Search for the cell housing the specified text and yield its (X, Y) center coordinate. 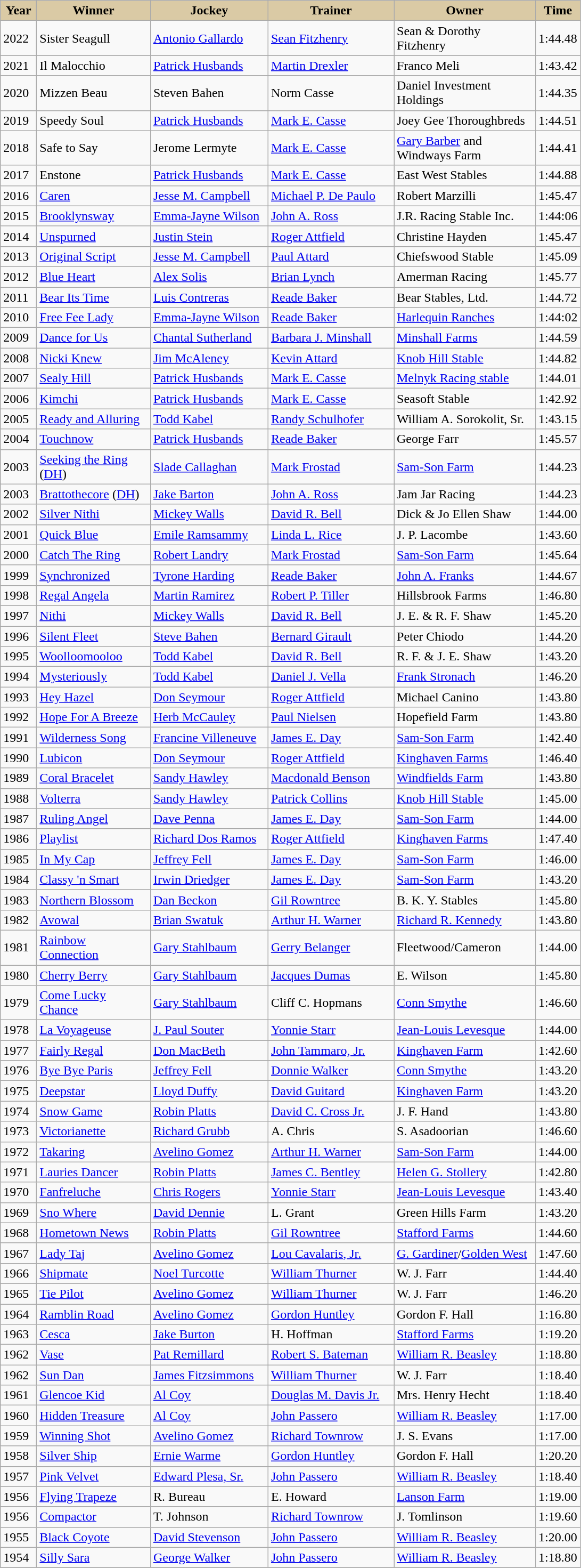
Enstone (94, 175)
Hometown News (94, 1233)
Martin Ramirez (209, 595)
Catch The Ring (94, 555)
1:20.00 (558, 1537)
1965 (19, 1294)
Joey Gee Thoroughbreds (465, 120)
Norm Casse (331, 93)
1:47.60 (558, 1253)
2021 (19, 66)
1966 (19, 1273)
Chantal Sutherland (209, 338)
B. K. Y. Stables (465, 900)
Trainer (331, 11)
Seasoft Stable (465, 399)
Jake Burton (209, 1335)
Dance for Us (94, 338)
Pat Remillard (209, 1355)
Harlequin Ranches (465, 318)
Silly Sara (94, 1557)
Touchnow (94, 439)
Pink Velvet (94, 1476)
Ramblin Road (94, 1314)
1:44.48 (558, 38)
1:44.41 (558, 148)
R. Bureau (209, 1497)
Deepstar (94, 1091)
Jim McAleney (209, 358)
Sealy Hill (94, 378)
1988 (19, 798)
J. S. Evans (465, 1436)
Coral Bracelet (94, 778)
1:44:02 (558, 318)
2006 (19, 399)
1986 (19, 839)
Mizzen Beau (94, 93)
1:46.80 (558, 595)
Come Lucky Chance (94, 1003)
Cliff C. Hopmans (331, 1003)
2014 (19, 236)
Jam Jar Racing (465, 494)
1997 (19, 616)
East West Stables (465, 175)
Kimchi (94, 399)
1981 (19, 948)
S. Asadoorian (465, 1131)
2001 (19, 535)
2008 (19, 358)
Helen G. Stollery (465, 1172)
Regal Angela (94, 595)
Safe to Say (94, 148)
Lanson Farm (465, 1497)
Edward Plesa, Sr. (209, 1476)
David C. Cross Jr. (331, 1111)
2019 (19, 120)
1:42.40 (558, 738)
Speedy Soul (94, 120)
1958 (19, 1456)
Martin Drexler (331, 66)
Steven Bahen (209, 93)
Mysteriously (94, 677)
G. Gardiner/Golden West (465, 1253)
1998 (19, 595)
Paul Nielsen (331, 717)
Classy 'n Smart (94, 879)
1:19.60 (558, 1517)
James Fitzsimmons (209, 1375)
Blue Heart (94, 277)
2017 (19, 175)
Bernard Girault (331, 636)
1959 (19, 1436)
R. F. & J. E. Shaw (465, 657)
2005 (19, 419)
Bear Its Time (94, 297)
1961 (19, 1395)
1999 (19, 575)
1983 (19, 900)
1989 (19, 778)
1971 (19, 1172)
1974 (19, 1111)
2020 (19, 93)
Hopefield Farm (465, 717)
1975 (19, 1091)
Peter Chiodo (465, 636)
Avowal (94, 920)
Lubicon (94, 758)
Luis Contreras (209, 297)
1991 (19, 738)
Minshall Farms (465, 338)
1990 (19, 758)
Lady Taj (94, 1253)
J. Tomlinson (465, 1517)
1960 (19, 1416)
David Stevenson (209, 1537)
2015 (19, 216)
1994 (19, 677)
1996 (19, 636)
Wilderness Song (94, 738)
Northern Blossom (94, 900)
1:44.72 (558, 297)
Free Fee Lady (94, 318)
1982 (19, 920)
1:44.60 (558, 1233)
Robert Marzilli (465, 196)
Kevin Attard (331, 358)
Linda L. Rice (331, 535)
Franco Meli (465, 66)
H. Hoffman (331, 1335)
1973 (19, 1131)
Flying Trapeze (94, 1497)
Hidden Treasure (94, 1416)
Original Script (94, 256)
Cesca (94, 1335)
Nithi (94, 616)
J. Paul Souter (209, 1030)
1:43.40 (558, 1192)
Dick & Jo Ellen Shaw (465, 514)
Chiefswood Stable (465, 256)
Justin Stein (209, 236)
Douglas M. Davis Jr. (331, 1395)
2009 (19, 338)
Silent Fleet (94, 636)
Tyrone Harding (209, 575)
1954 (19, 1557)
Gerry Belanger (331, 948)
Ruling Angel (94, 819)
1969 (19, 1213)
Victorianette (94, 1131)
Brian Swatuk (209, 920)
Sean Fitzhenry (331, 38)
Jockey (209, 11)
1995 (19, 657)
Donnie Walker (331, 1071)
Mrs. Henry Hecht (465, 1395)
Jacques Dumas (331, 975)
Green Hills Farm (465, 1213)
Sean & Dorothy Fitzhenry (465, 38)
Sno Where (94, 1213)
Francine Villeneuve (209, 738)
1:19.20 (558, 1335)
Christine Hayden (465, 236)
Playlist (94, 839)
1987 (19, 819)
Winner (94, 11)
Ready and Alluring (94, 419)
1:46.00 (558, 859)
Tie Pilot (94, 1294)
Irwin Driedger (209, 879)
1980 (19, 975)
1:44.35 (558, 93)
1:45.64 (558, 555)
Michael P. De Paulo (331, 196)
Sister Seagull (94, 38)
1:45.77 (558, 277)
1:44.88 (558, 175)
Don MacBeth (209, 1050)
1:43.42 (558, 66)
1:42.80 (558, 1172)
Dan Beckon (209, 900)
1:44.20 (558, 636)
Jerome Lermyte (209, 148)
2010 (19, 318)
Brattothecore (DH) (94, 494)
Daniel Investment Holdings (465, 93)
1993 (19, 697)
Melnyk Racing stable (465, 378)
1:42.92 (558, 399)
Amerman Racing (465, 277)
George Walker (209, 1557)
1972 (19, 1152)
Synchronized (94, 575)
Caren (94, 196)
1963 (19, 1335)
Lauries Dancer (94, 1172)
Silver Nithi (94, 514)
2011 (19, 297)
Randy Schulhofer (331, 419)
E. Howard (331, 1497)
2018 (19, 148)
1:44.82 (558, 358)
J.R. Racing Stable Inc. (465, 216)
Unspurned (94, 236)
Chris Rogers (209, 1192)
Brooklynsway (94, 216)
1:42.60 (558, 1050)
In My Cap (94, 859)
Il Malocchio (94, 66)
Quick Blue (94, 535)
1:16.80 (558, 1314)
Patrick Collins (331, 798)
Gary Barber and Windways Farm (465, 148)
2002 (19, 514)
Herb McCauley (209, 717)
Brian Lynch (331, 277)
L. Grant (331, 1213)
Snow Game (94, 1111)
Compactor (94, 1517)
Michael Canino (465, 697)
J. E. & R. F. Shaw (465, 616)
William A. Sorokolit, Sr. (465, 419)
2013 (19, 256)
Glencoe Kid (94, 1395)
1985 (19, 859)
Dave Penna (209, 819)
1:20.20 (558, 1456)
Fanfreluche (94, 1192)
Frank Stronach (465, 677)
Bye Bye Paris (94, 1071)
2004 (19, 439)
1:43.60 (558, 535)
1964 (19, 1314)
1977 (19, 1050)
Winning Shot (94, 1436)
Time (558, 11)
1:45.57 (558, 439)
Paul Attard (331, 256)
John A. Franks (465, 575)
Richard Dos Ramos (209, 839)
John Tammaro, Jr. (331, 1050)
Vase (94, 1355)
2022 (19, 38)
E. Wilson (465, 975)
2012 (19, 277)
1:45.00 (558, 798)
David Guitard (331, 1091)
Takaring (94, 1152)
T. Johnson (209, 1517)
2007 (19, 378)
Lou Cavalaris, Jr. (331, 1253)
1:44.01 (558, 378)
2000 (19, 555)
1:44:06 (558, 216)
1:47.40 (558, 839)
Woolloomooloo (94, 657)
Year (19, 11)
J. P. Lacombe (465, 535)
Macdonald Benson (331, 778)
1979 (19, 1003)
Fairly Regal (94, 1050)
Hey Hazel (94, 697)
1970 (19, 1192)
Alex Solis (209, 277)
Barbara J. Minshall (331, 338)
1:44.40 (558, 1273)
James C. Bentley (331, 1172)
1:43.15 (558, 419)
1:44.59 (558, 338)
Antonio Gallardo (209, 38)
Hope For A Breeze (94, 717)
Jake Barton (209, 494)
1:44.51 (558, 120)
1978 (19, 1030)
David Dennie (209, 1213)
Black Coyote (94, 1537)
1957 (19, 1476)
1968 (19, 1233)
Cherry Berry (94, 975)
Seeking the Ring (DH) (94, 467)
Steve Bahen (209, 636)
2016 (19, 196)
Sun Dan (94, 1375)
George Farr (465, 439)
Richard Grubb (209, 1131)
1967 (19, 1253)
1992 (19, 717)
1976 (19, 1071)
1:46.40 (558, 758)
Owner (465, 11)
Lloyd Duffy (209, 1091)
Emile Ramsammy (209, 535)
1:19.00 (558, 1497)
J. F. Hand (465, 1111)
1:45.09 (558, 256)
La Voyageuse (94, 1030)
Bear Stables, Ltd. (465, 297)
Volterra (94, 798)
1984 (19, 879)
A. Chris (331, 1131)
Robert P. Tiller (331, 595)
Nicki Knew (94, 358)
Noel Turcotte (209, 1273)
Robert Landry (209, 555)
Robert S. Bateman (331, 1355)
Shipmate (94, 1273)
Windfields Farm (465, 778)
Hillsbrook Farms (465, 595)
Daniel J. Vella (331, 677)
Silver Ship (94, 1456)
Richard R. Kennedy (465, 920)
Slade Callaghan (209, 467)
1:44.67 (558, 575)
Rainbow Connection (94, 948)
Ernie Warme (209, 1456)
1955 (19, 1537)
Fleetwood/Cameron (465, 948)
1:45.20 (558, 616)
